For the text-containing cell, return its midpoint in (x, y) coordinate format. 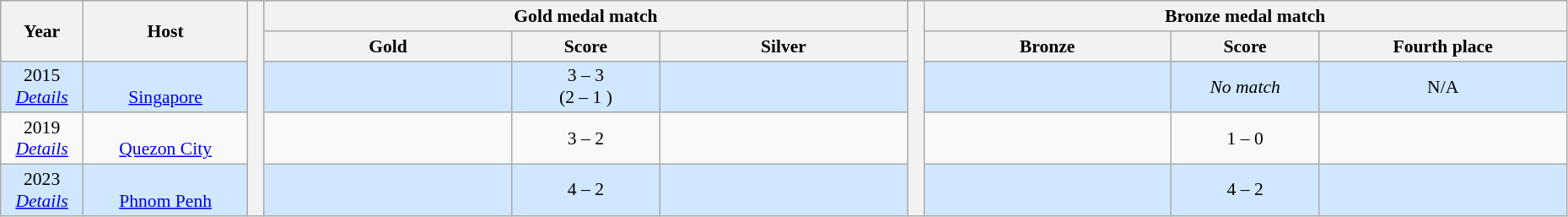
Gold (388, 46)
Singapore (165, 86)
N/A (1442, 86)
Bronze (1048, 46)
Host (165, 30)
2023 Details (42, 191)
Fourth place (1442, 46)
Silver (783, 46)
No match (1245, 86)
Phnom Penh (165, 191)
2019 Details (42, 138)
Gold medal match (585, 16)
1 – 0 (1245, 138)
Quezon City (165, 138)
Year (42, 30)
3 – 2 (586, 138)
2015 Details (42, 86)
Bronze medal match (1245, 16)
3 – 3(2 – 1 ) (586, 86)
